Identify which cell holds the provided text, then report its [x, y] central coordinate. 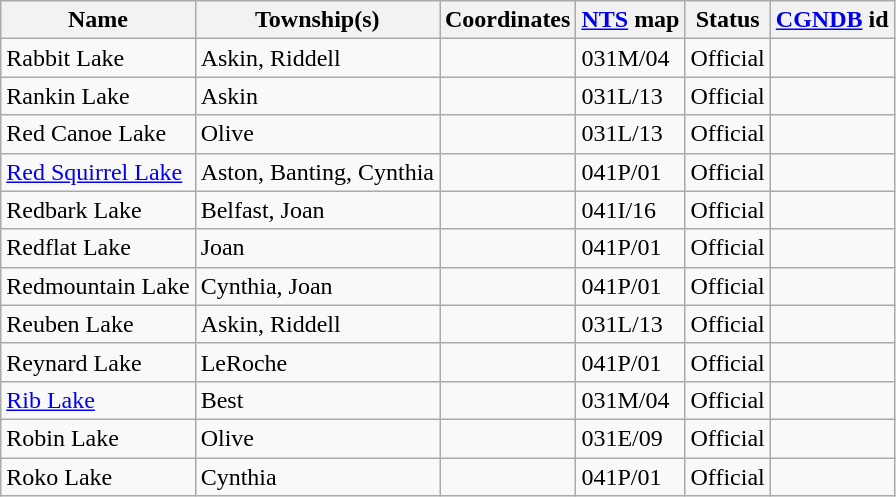
Red Canoe Lake [98, 134]
Rankin Lake [98, 96]
Status [728, 20]
Joan [317, 248]
Redflat Lake [98, 248]
CGNDB id [832, 20]
NTS map [630, 20]
Redmountain Lake [98, 286]
041I/16 [630, 210]
Red Squirrel Lake [98, 172]
Redbark Lake [98, 210]
Aston, Banting, Cynthia [317, 172]
Cynthia [317, 477]
LeRoche [317, 362]
Reynard Lake [98, 362]
031E/09 [630, 438]
Coordinates [508, 20]
Belfast, Joan [317, 210]
Cynthia, Joan [317, 286]
Reuben Lake [98, 324]
Township(s) [317, 20]
Rib Lake [98, 400]
Robin Lake [98, 438]
Askin [317, 96]
Roko Lake [98, 477]
Best [317, 400]
Rabbit Lake [98, 58]
Name [98, 20]
